Scan for the cell matching the given text and deliver its [X, Y] coordinate at center. 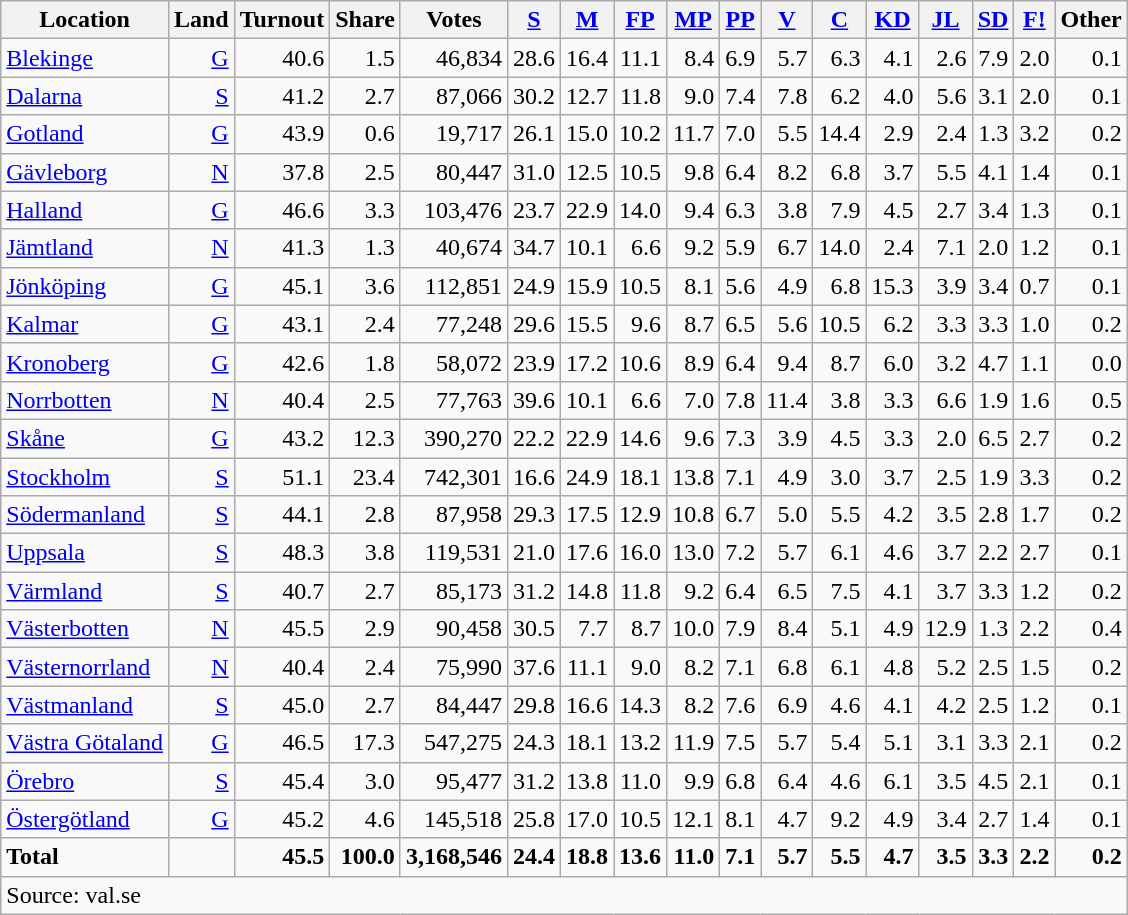
21.0 [534, 553]
11.9 [694, 743]
0.0 [1091, 362]
9.9 [694, 781]
FP [640, 20]
29.3 [534, 515]
34.7 [534, 248]
Votes [454, 20]
5.4 [840, 743]
77,248 [454, 324]
0.6 [366, 134]
0.7 [1034, 286]
31.0 [534, 172]
48.3 [282, 553]
15.9 [588, 286]
Västra Götaland [85, 743]
26.1 [534, 134]
17.3 [366, 743]
9.8 [694, 172]
19,717 [454, 134]
12.7 [588, 96]
8.9 [694, 362]
Source: val.se [564, 895]
45.4 [282, 781]
13.2 [640, 743]
15.5 [588, 324]
390,270 [454, 438]
10.2 [640, 134]
SD [993, 20]
1.0 [1034, 324]
547,275 [454, 743]
Norrbotten [85, 400]
17.6 [588, 553]
M [588, 20]
41.2 [282, 96]
Kalmar [85, 324]
10.0 [694, 629]
3,168,546 [454, 857]
87,066 [454, 96]
1.7 [1034, 515]
23.7 [534, 210]
25.8 [534, 819]
51.1 [282, 477]
Skåne [85, 438]
45.2 [282, 819]
77,763 [454, 400]
58,072 [454, 362]
Stockholm [85, 477]
112,851 [454, 286]
28.6 [534, 58]
0.5 [1091, 400]
Land [201, 20]
44.1 [282, 515]
Share [366, 20]
145,518 [454, 819]
C [840, 20]
41.3 [282, 248]
14.6 [640, 438]
Gotland [85, 134]
37.8 [282, 172]
Dalarna [85, 96]
PP [740, 20]
100.0 [366, 857]
43.1 [282, 324]
95,477 [454, 781]
4.0 [892, 96]
11.7 [694, 134]
14.4 [840, 134]
80,447 [454, 172]
37.6 [534, 667]
40,674 [454, 248]
Södermanland [85, 515]
14.3 [640, 705]
10.6 [640, 362]
2.6 [946, 58]
Västerbotten [85, 629]
46.5 [282, 743]
1.6 [1034, 400]
15.3 [892, 286]
22.2 [534, 438]
6.0 [892, 362]
MP [694, 20]
16.0 [640, 553]
1.8 [366, 362]
90,458 [454, 629]
46,834 [454, 58]
24.4 [534, 857]
12.5 [588, 172]
17.0 [588, 819]
10.8 [694, 515]
15.0 [588, 134]
7.4 [740, 96]
5.0 [787, 515]
5.2 [946, 667]
103,476 [454, 210]
39.6 [534, 400]
Västmanland [85, 705]
Other [1091, 20]
5.9 [740, 248]
45.1 [282, 286]
40.6 [282, 58]
Blekinge [85, 58]
Jönköping [85, 286]
13.0 [694, 553]
14.8 [588, 591]
7.2 [740, 553]
7.3 [740, 438]
12.1 [694, 819]
1.1 [1034, 362]
45.0 [282, 705]
11.4 [787, 400]
Östergötland [85, 819]
75,990 [454, 667]
Location [85, 20]
0.4 [1091, 629]
Västernorrland [85, 667]
F! [1034, 20]
23.4 [366, 477]
29.8 [534, 705]
12.3 [366, 438]
Gävleborg [85, 172]
29.6 [534, 324]
Halland [85, 210]
Jämtland [85, 248]
119,531 [454, 553]
Kronoberg [85, 362]
30.5 [534, 629]
KD [892, 20]
V [787, 20]
742,301 [454, 477]
Turnout [282, 20]
JL [946, 20]
3.6 [366, 286]
Örebro [85, 781]
17.5 [588, 515]
42.6 [282, 362]
Total [85, 857]
4.8 [892, 667]
Värmland [85, 591]
24.3 [534, 743]
16.4 [588, 58]
43.9 [282, 134]
30.2 [534, 96]
43.2 [282, 438]
40.7 [282, 591]
7.7 [588, 629]
84,447 [454, 705]
Uppsala [85, 553]
13.6 [640, 857]
87,958 [454, 515]
7.6 [740, 705]
17.2 [588, 362]
46.6 [282, 210]
23.9 [534, 362]
85,173 [454, 591]
18.8 [588, 857]
